Return [X, Y] of the center of cell containing provided text 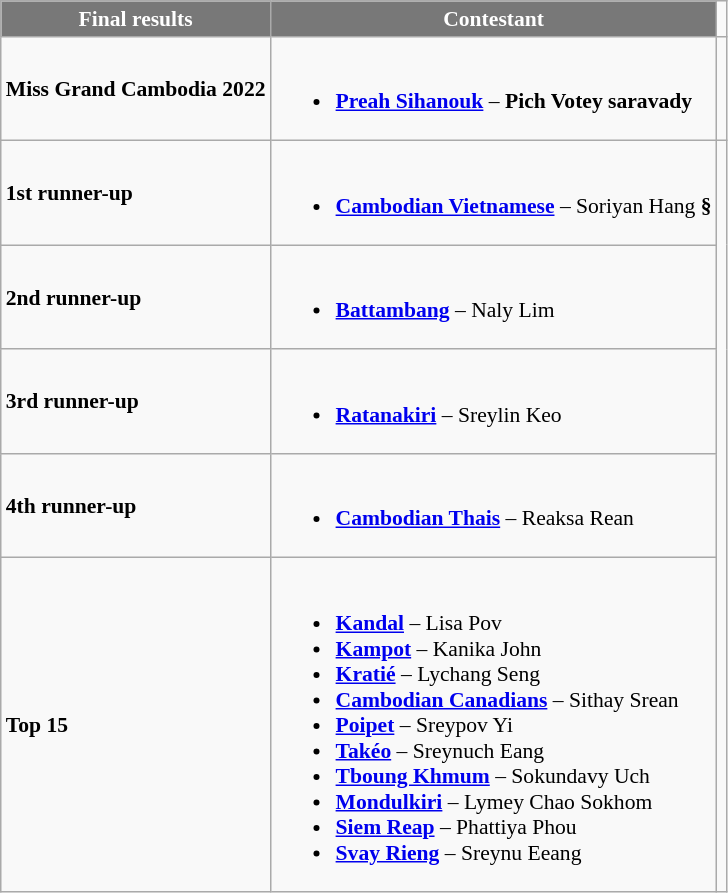
Preah Sihanouk – Pich Votey saravady [494, 89]
1st runner-up [136, 193]
Top 15 [136, 725]
Miss Grand Cambodia 2022 [136, 89]
Cambodian Vietnamese – Soriyan Hang § [494, 193]
4th runner-up [136, 506]
3rd runner-up [136, 402]
Cambodian Thais – Reaksa Rean [494, 506]
Ratanakiri – Sreylin Keo [494, 402]
Battambang – Naly Lim [494, 297]
Final results [136, 19]
2nd runner-up [136, 297]
Contestant [494, 19]
